Determine the (X, Y) coordinate at the center of the cell enclosing the given text.  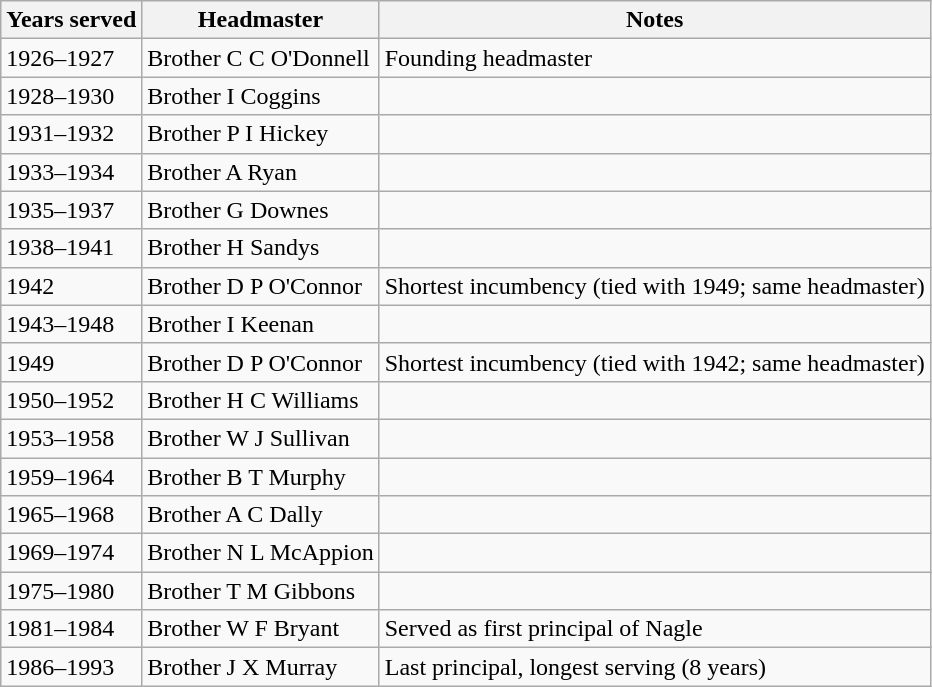
1965–1968 (72, 515)
Notes (654, 20)
1931–1932 (72, 134)
Shortest incumbency (tied with 1949; same headmaster) (654, 286)
Brother N L McAppion (260, 553)
Last principal, longest serving (8 years) (654, 667)
1953–1958 (72, 438)
1933–1934 (72, 172)
Brother A C Dally (260, 515)
Brother B T Murphy (260, 477)
1969–1974 (72, 553)
1928–1930 (72, 96)
1975–1980 (72, 591)
1926–1927 (72, 58)
Brother H C Williams (260, 400)
Brother A Ryan (260, 172)
Brother T M Gibbons (260, 591)
Brother C C O'Donnell (260, 58)
Years served (72, 20)
1959–1964 (72, 477)
1935–1937 (72, 210)
1938–1941 (72, 248)
Founding headmaster (654, 58)
Served as first principal of Nagle (654, 629)
Headmaster (260, 20)
Brother H Sandys (260, 248)
Brother P I Hickey (260, 134)
Brother I Keenan (260, 324)
1942 (72, 286)
Shortest incumbency (tied with 1942; same headmaster) (654, 362)
Brother J X Murray (260, 667)
Brother W J Sullivan (260, 438)
Brother W F Bryant (260, 629)
Brother G Downes (260, 210)
1950–1952 (72, 400)
Brother I Coggins (260, 96)
1949 (72, 362)
1981–1984 (72, 629)
1943–1948 (72, 324)
1986–1993 (72, 667)
